Search for the cell housing the specified text and yield its (X, Y) center coordinate. 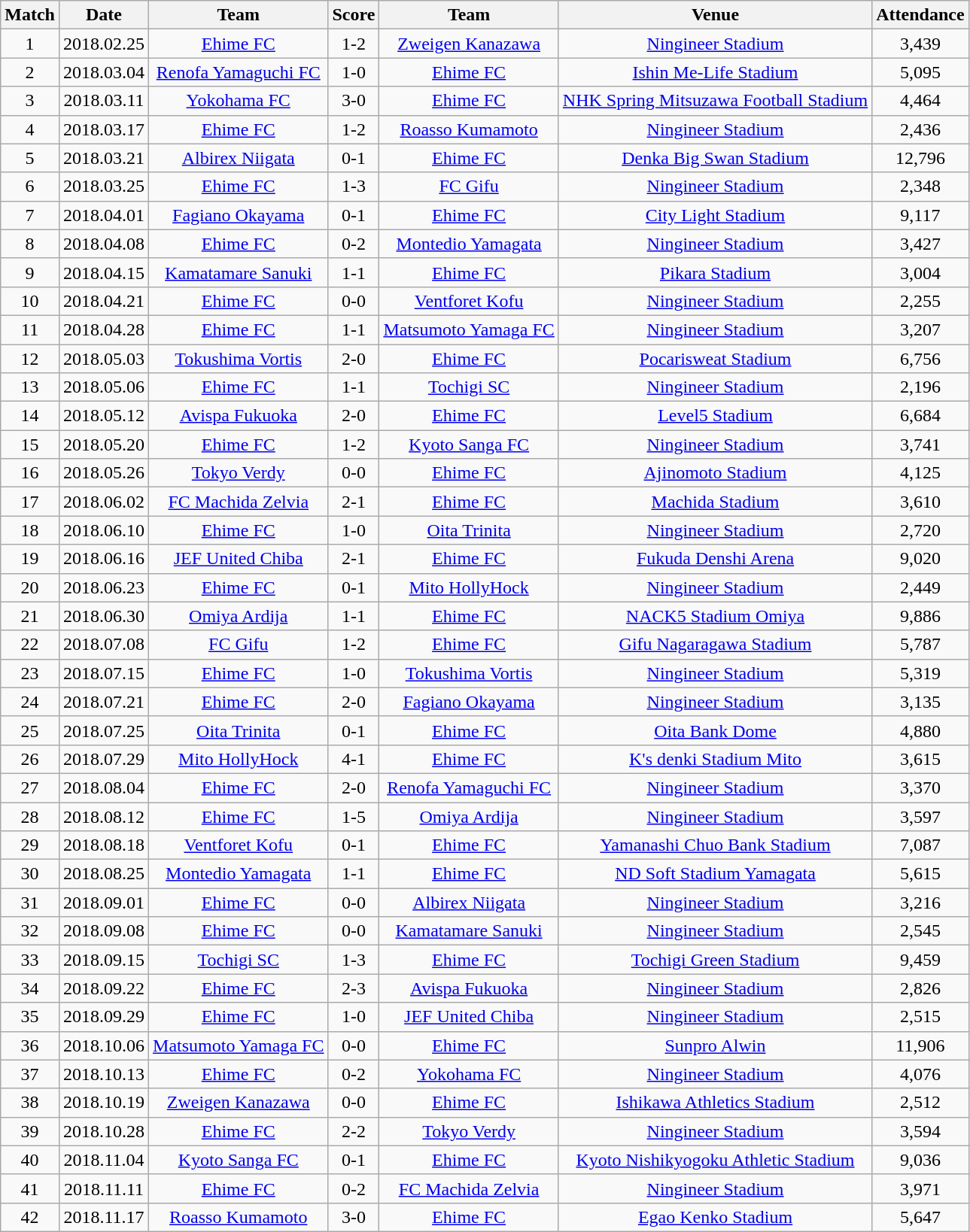
3,610 (920, 502)
Date (104, 15)
16 (30, 473)
City Light Stadium (715, 215)
2018.04.15 (104, 272)
2,826 (920, 988)
37 (30, 1074)
18 (30, 530)
19 (30, 559)
Pikara Stadium (715, 272)
Machida Stadium (715, 502)
2018.03.04 (104, 72)
Match (30, 15)
9 (30, 272)
6,756 (920, 359)
4-1 (354, 759)
36 (30, 1045)
2018.03.17 (104, 129)
2018.05.12 (104, 416)
5 (30, 158)
1-5 (354, 816)
2018.08.25 (104, 874)
3,135 (920, 702)
2018.09.22 (104, 988)
2018.08.12 (104, 816)
2018.07.25 (104, 730)
2018.02.25 (104, 44)
5,319 (920, 673)
2018.03.25 (104, 187)
12 (30, 359)
2,545 (920, 931)
9,886 (920, 616)
8 (30, 244)
17 (30, 502)
NACK5 Stadium Omiya (715, 616)
2-3 (354, 988)
2018.11.17 (104, 1217)
2,196 (920, 387)
2018.06.23 (104, 587)
32 (30, 931)
2,255 (920, 301)
2018.07.21 (104, 702)
21 (30, 616)
35 (30, 1017)
2018.05.06 (104, 387)
2,720 (920, 530)
40 (30, 1160)
2018.05.20 (104, 445)
Fukuda Denshi Arena (715, 559)
Kyoto Nishikyogoku Athletic Stadium (715, 1160)
11 (30, 329)
4,880 (920, 730)
NHK Spring Mitsuzawa Football Stadium (715, 101)
ND Soft Stadium Yamagata (715, 874)
3,370 (920, 787)
2018.05.26 (104, 473)
42 (30, 1217)
3 (30, 101)
2018.05.03 (104, 359)
9,459 (920, 960)
22 (30, 645)
Egao Kenko Stadium (715, 1217)
34 (30, 988)
11,906 (920, 1045)
2018.10.19 (104, 1103)
2018.06.16 (104, 559)
Score (354, 15)
31 (30, 903)
1 (30, 44)
5,647 (920, 1217)
2018.09.01 (104, 903)
Yamanashi Chuo Bank Stadium (715, 845)
2 (30, 72)
6 (30, 187)
2,512 (920, 1103)
33 (30, 960)
2018.08.18 (104, 845)
2018.09.15 (104, 960)
2018.04.21 (104, 301)
Pocarisweat Stadium (715, 359)
7 (30, 215)
Level5 Stadium (715, 416)
38 (30, 1103)
2018.06.02 (104, 502)
2018.11.04 (104, 1160)
27 (30, 787)
9,117 (920, 215)
2018.03.11 (104, 101)
3,597 (920, 816)
2018.06.10 (104, 530)
2018.09.29 (104, 1017)
39 (30, 1131)
30 (30, 874)
Ishin Me-Life Stadium (715, 72)
29 (30, 845)
6,684 (920, 416)
2018.06.30 (104, 616)
2018.11.11 (104, 1188)
2018.07.08 (104, 645)
4,125 (920, 473)
Attendance (920, 15)
K's denki Stadium Mito (715, 759)
2018.09.08 (104, 931)
4 (30, 129)
28 (30, 816)
4,464 (920, 101)
9,020 (920, 559)
2-2 (354, 1131)
2018.08.04 (104, 787)
25 (30, 730)
Tochigi Green Stadium (715, 960)
2018.04.08 (104, 244)
3,971 (920, 1188)
2,348 (920, 187)
Ishikawa Athletics Stadium (715, 1103)
2018.04.28 (104, 329)
3,216 (920, 903)
2018.10.13 (104, 1074)
Denka Big Swan Stadium (715, 158)
5,615 (920, 874)
26 (30, 759)
2018.03.21 (104, 158)
Oita Bank Dome (715, 730)
41 (30, 1188)
2,449 (920, 587)
15 (30, 445)
Sunpro Alwin (715, 1045)
2018.10.28 (104, 1131)
7,087 (920, 845)
14 (30, 416)
2018.10.06 (104, 1045)
Gifu Nagaragawa Stadium (715, 645)
2018.04.01 (104, 215)
24 (30, 702)
9,036 (920, 1160)
3,741 (920, 445)
20 (30, 587)
2018.07.29 (104, 759)
5,787 (920, 645)
10 (30, 301)
3,594 (920, 1131)
Venue (715, 15)
12,796 (920, 158)
Ajinomoto Stadium (715, 473)
3,439 (920, 44)
3,207 (920, 329)
4,076 (920, 1074)
2,436 (920, 129)
5,095 (920, 72)
3,004 (920, 272)
3,427 (920, 244)
23 (30, 673)
13 (30, 387)
2,515 (920, 1017)
2018.07.15 (104, 673)
3,615 (920, 759)
